Pinpoint the cell where the given text exists, returning its [X, Y] midpoint coordinate. 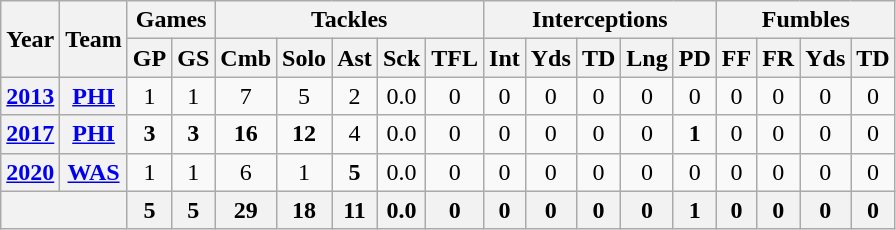
7 [246, 96]
TFL [455, 58]
2017 [30, 134]
PD [694, 58]
16 [246, 134]
2013 [30, 96]
Games [170, 20]
Int [505, 58]
Sck [401, 58]
6 [246, 172]
Lng [647, 58]
2020 [30, 172]
Ast [355, 58]
Team [94, 39]
Interceptions [600, 20]
2 [355, 96]
29 [246, 210]
FF [736, 58]
Year [30, 39]
GS [194, 58]
Fumbles [806, 20]
GP [149, 58]
Tackles [350, 20]
12 [304, 134]
11 [355, 210]
18 [304, 210]
WAS [94, 172]
FR [778, 58]
4 [355, 134]
Cmb [246, 58]
Solo [304, 58]
